Scan for the cell matching the given text and deliver its [x, y] coordinate at center. 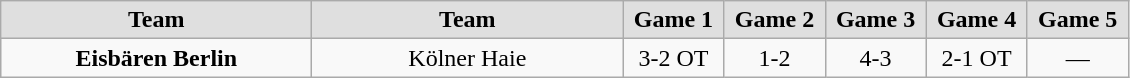
1-2 [774, 58]
Game 5 [1078, 20]
Kölner Haie [468, 58]
Game 1 [674, 20]
3-2 OT [674, 58]
4-3 [876, 58]
Eisbären Berlin [156, 58]
Game 3 [876, 20]
Game 4 [976, 20]
— [1078, 58]
Game 2 [774, 20]
2-1 OT [976, 58]
